Scan for the cell matching the given text and deliver its [X, Y] coordinate at center. 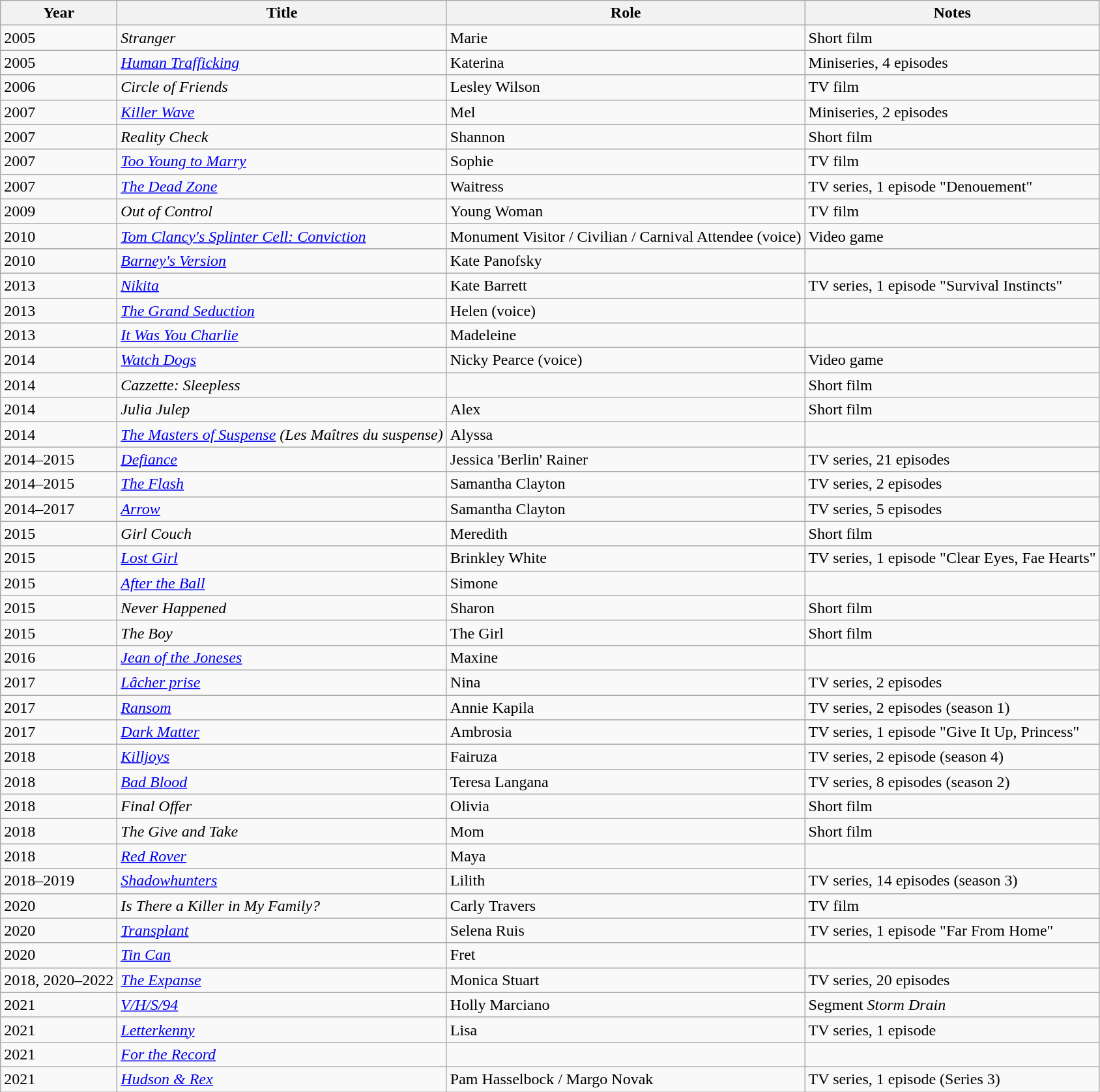
Kate Panofsky [626, 261]
TV series, 1 episode "Survival Instincts" [952, 285]
The Dead Zone [282, 186]
Segment Storm Drain [952, 1005]
Final Offer [282, 807]
Mel [626, 112]
Helen (voice) [626, 311]
Lesley Wilson [626, 87]
Tin Can [282, 955]
TV series, 1 episode "Give It Up, Princess" [952, 732]
TV series, 2 episodes (season 1) [952, 707]
Dark Matter [282, 732]
The Boy [282, 633]
Marie [626, 38]
Alyssa [626, 435]
Ambrosia [626, 732]
2018, 2020–2022 [59, 980]
2006 [59, 87]
2016 [59, 657]
Selena Ruis [626, 930]
The Masters of Suspense (Les Maîtres du suspense) [282, 435]
Too Young to Marry [282, 162]
TV series, 1 episode "Denouement" [952, 186]
Pam Hasselbock / Margo Novak [626, 1079]
Human Trafficking [282, 63]
Killer Wave [282, 112]
Brinkley White [626, 558]
Julia Julep [282, 410]
Nicky Pearce (voice) [626, 360]
Hudson & Rex [282, 1079]
Kate Barrett [626, 285]
Watch Dogs [282, 360]
TV series, 1 episode [952, 1029]
Arrow [282, 509]
Transplant [282, 930]
The Give and Take [282, 831]
V/H/S/94 [282, 1005]
TV series, 1 episode "Clear Eyes, Fae Hearts" [952, 558]
TV series, 20 episodes [952, 980]
Lilith [626, 881]
The Girl [626, 633]
Teresa Langana [626, 782]
Out of Control [282, 211]
Waitress [626, 186]
Sophie [626, 162]
Title [282, 13]
Alex [626, 410]
Circle of Friends [282, 87]
Is There a Killer in My Family? [282, 906]
Meredith [626, 534]
The Flash [282, 484]
Never Happened [282, 608]
TV series, 2 episode (season 4) [952, 757]
Lâcher prise [282, 682]
Shannon [626, 137]
Jean of the Joneses [282, 657]
2009 [59, 211]
Fairuza [626, 757]
Reality Check [282, 137]
Stranger [282, 38]
Miniseries, 2 episodes [952, 112]
Annie Kapila [626, 707]
Barney's Version [282, 261]
Lost Girl [282, 558]
Simone [626, 583]
Miniseries, 4 episodes [952, 63]
Katerina [626, 63]
Holly Marciano [626, 1005]
TV series, 1 episode (Series 3) [952, 1079]
TV series, 5 episodes [952, 509]
Role [626, 13]
Jessica 'Berlin' Rainer [626, 459]
TV series, 21 episodes [952, 459]
Nina [626, 682]
Year [59, 13]
The Expanse [282, 980]
Bad Blood [282, 782]
Letterkenny [282, 1029]
Tom Clancy's Splinter Cell: Conviction [282, 236]
Ransom [282, 707]
Maya [626, 856]
Defiance [282, 459]
Lisa [626, 1029]
Monica Stuart [626, 980]
Killjoys [282, 757]
Red Rover [282, 856]
Young Woman [626, 211]
Fret [626, 955]
TV series, 1 episode "Far From Home" [952, 930]
Nikita [282, 285]
Monument Visitor / Civilian / Carnival Attendee (voice) [626, 236]
For the Record [282, 1054]
Sharon [626, 608]
Carly Travers [626, 906]
Madeleine [626, 336]
After the Ball [282, 583]
TV series, 14 episodes (season 3) [952, 881]
Girl Couch [282, 534]
2014–2017 [59, 509]
Maxine [626, 657]
Mom [626, 831]
Notes [952, 13]
Cazzette: Sleepless [282, 385]
Shadowhunters [282, 881]
It Was You Charlie [282, 336]
2018–2019 [59, 881]
Olivia [626, 807]
The Grand Seduction [282, 311]
TV series, 8 episodes (season 2) [952, 782]
